Locate the cell with the specified text and output its (X, Y) center coordinate. 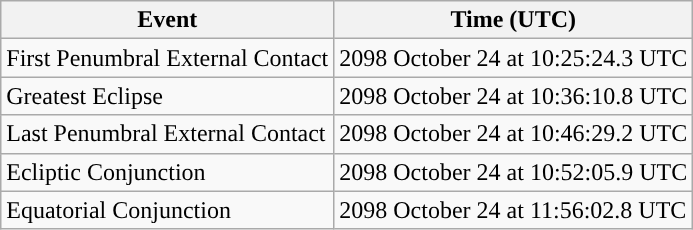
2098 October 24 at 10:25:24.3 UTC (514, 58)
2098 October 24 at 10:52:05.9 UTC (514, 172)
Ecliptic Conjunction (168, 172)
2098 October 24 at 10:36:10.8 UTC (514, 96)
Last Penumbral External Contact (168, 134)
Time (UTC) (514, 20)
Equatorial Conjunction (168, 210)
Greatest Eclipse (168, 96)
First Penumbral External Contact (168, 58)
Event (168, 20)
2098 October 24 at 11:56:02.8 UTC (514, 210)
2098 October 24 at 10:46:29.2 UTC (514, 134)
